Search for the cell housing the specified text and yield its (X, Y) center coordinate. 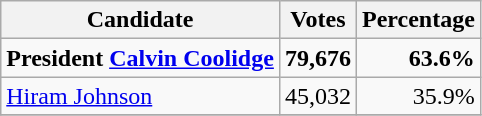
79,676 (318, 58)
Candidate (140, 20)
Percentage (418, 20)
Votes (318, 20)
President Calvin Coolidge (140, 58)
63.6% (418, 58)
35.9% (418, 96)
Hiram Johnson (140, 96)
45,032 (318, 96)
